Extract the (X, Y) coordinate from the center of the cell holding the provided text.  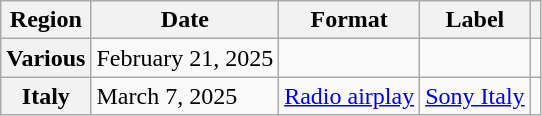
Date (185, 20)
February 21, 2025 (185, 58)
Radio airplay (350, 96)
Format (350, 20)
Label (475, 20)
Sony Italy (475, 96)
March 7, 2025 (185, 96)
Various (46, 58)
Region (46, 20)
Italy (46, 96)
